Find where the given text appears and provide that cell's center as (x, y) coordinate. 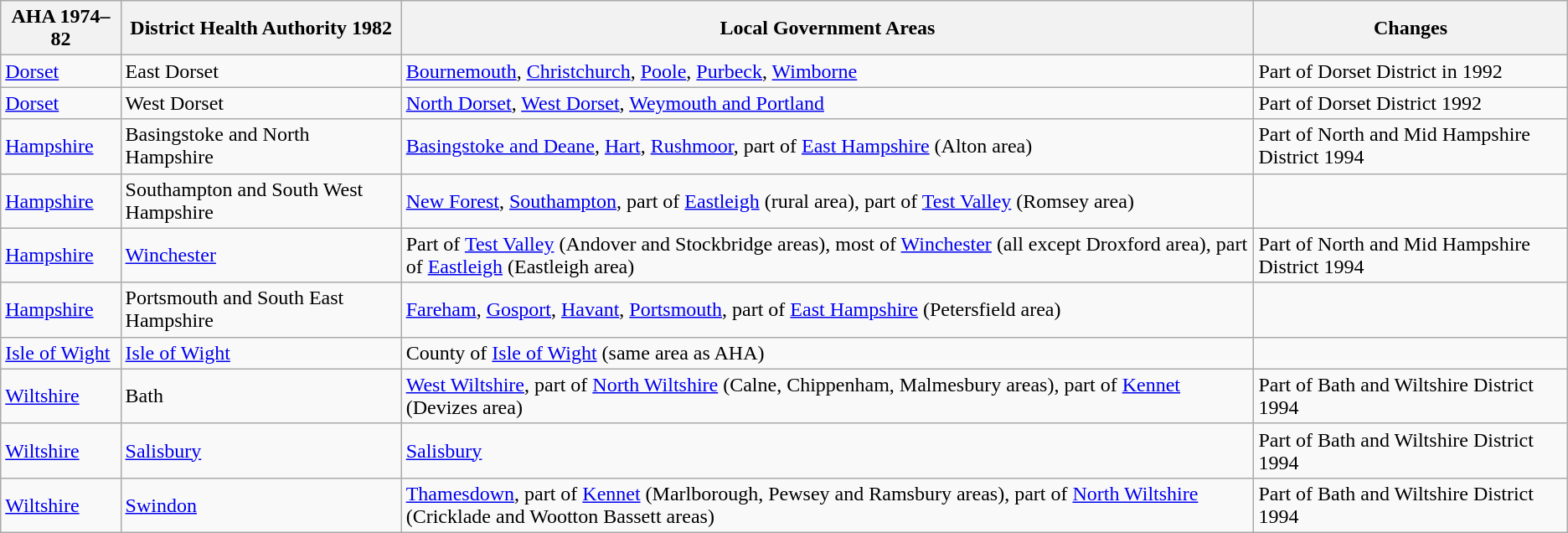
AHA 1974–82 (60, 28)
Bournemouth, Christchurch, Poole, Purbeck, Wimborne (828, 71)
Local Government Areas (828, 28)
Changes (1411, 28)
Part of Dorset District in 1992 (1411, 71)
Fareham, Gosport, Havant, Portsmouth, part of East Hampshire (Petersfield area) (828, 310)
East Dorset (261, 71)
West Wiltshire, part of North Wiltshire (Calne, Chippenham, Malmesbury areas), part of Kennet (Devizes area) (828, 396)
Thamesdown, part of Kennet (Marlborough, Pewsey and Ramsbury areas), part of North Wiltshire (Cricklade and Wootton Bassett areas) (828, 505)
Bath (261, 396)
Southampton and South West Hampshire (261, 201)
Swindon (261, 505)
District Health Authority 1982 (261, 28)
Part of Test Valley (Andover and Stockbridge areas), most of Winchester (all except Droxford area), part of Eastleigh (Eastleigh area) (828, 255)
Winchester (261, 255)
West Dorset (261, 103)
Portsmouth and South East Hampshire (261, 310)
Basingstoke and Deane, Hart, Rushmoor, part of East Hampshire (Alton area) (828, 146)
Basingstoke and North Hampshire (261, 146)
New Forest, Southampton, part of Eastleigh (rural area), part of Test Valley (Romsey area) (828, 201)
County of Isle of Wight (same area as AHA) (828, 353)
Part of Dorset District 1992 (1411, 103)
North Dorset, West Dorset, Weymouth and Portland (828, 103)
